Scan for the cell matching the given text and deliver its [x, y] coordinate at center. 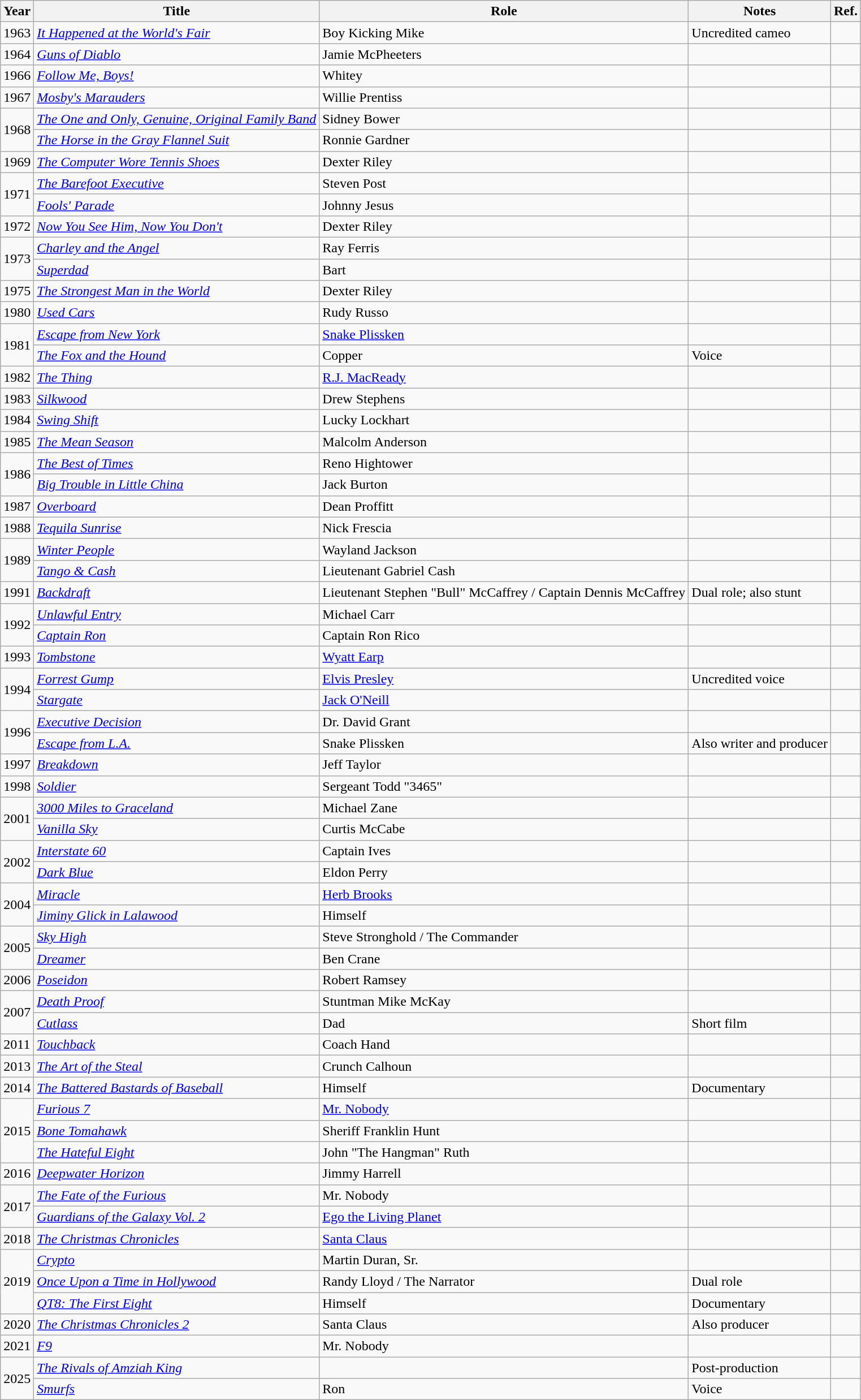
Dad [504, 1023]
1992 [17, 624]
Title [176, 11]
2004 [17, 904]
Post-production [760, 1368]
Tequila Sunrise [176, 528]
Once Upon a Time in Hollywood [176, 1281]
Michael Carr [504, 614]
The Art of the Steal [176, 1066]
Willie Prentiss [504, 97]
Captain Ron Rico [504, 636]
1981 [17, 345]
The Christmas Chronicles 2 [176, 1325]
1989 [17, 560]
Superdad [176, 270]
Touchback [176, 1045]
The Christmas Chronicles [176, 1238]
Ron [504, 1389]
Forrest Gump [176, 679]
Silkwood [176, 399]
Role [504, 11]
The One and Only, Genuine, Original Family Band [176, 119]
The Fate of the Furious [176, 1195]
2016 [17, 1174]
Guardians of the Galaxy Vol. 2 [176, 1217]
Copper [504, 356]
1980 [17, 313]
Also producer [760, 1325]
The Hateful Eight [176, 1152]
2014 [17, 1088]
1972 [17, 226]
1998 [17, 786]
The Battered Bastards of Baseball [176, 1088]
Stargate [176, 700]
Robert Ramsey [504, 980]
Sky High [176, 937]
Unlawful Entry [176, 614]
Guns of Diablo [176, 54]
The Mean Season [176, 442]
Jack O'Neill [504, 700]
Captain Ron [176, 636]
Ben Crane [504, 959]
Mosby's Marauders [176, 97]
Rudy Russo [504, 313]
Sidney Bower [504, 119]
Soldier [176, 786]
1996 [17, 733]
Tango & Cash [176, 571]
The Strongest Man in the World [176, 291]
Jiminy Glick in Lalawood [176, 915]
Jamie McPheeters [504, 54]
Ref. [846, 11]
Dual role [760, 1281]
3000 Miles to Graceland [176, 808]
1984 [17, 420]
2013 [17, 1066]
John "The Hangman" Ruth [504, 1152]
The Barefoot Executive [176, 183]
Also writer and producer [760, 743]
2001 [17, 819]
Interstate 60 [176, 851]
1997 [17, 765]
2005 [17, 947]
2006 [17, 980]
Dr. David Grant [504, 722]
Overboard [176, 506]
1968 [17, 130]
Uncredited voice [760, 679]
It Happened at the World's Fair [176, 33]
Escape from New York [176, 334]
1963 [17, 33]
Year [17, 11]
1988 [17, 528]
1985 [17, 442]
Steve Stronghold / The Commander [504, 937]
Jack Burton [504, 485]
Cutlass [176, 1023]
Bart [504, 270]
2011 [17, 1045]
Michael Zane [504, 808]
The Best of Times [176, 463]
Furious 7 [176, 1109]
Short film [760, 1023]
Ronnie Gardner [504, 140]
Curtis McCabe [504, 829]
Captain Ives [504, 851]
2018 [17, 1238]
QT8: The First Eight [176, 1303]
Malcolm Anderson [504, 442]
Jeff Taylor [504, 765]
Whitey [504, 76]
Ray Ferris [504, 248]
Backdraft [176, 592]
1969 [17, 162]
Coach Hand [504, 1045]
2007 [17, 1013]
Lieutenant Stephen "Bull" McCaffrey / Captain Dennis McCaffrey [504, 592]
1993 [17, 657]
2015 [17, 1131]
2021 [17, 1346]
Tombstone [176, 657]
Johnny Jesus [504, 205]
Dean Proffitt [504, 506]
2020 [17, 1325]
Swing Shift [176, 420]
Wyatt Earp [504, 657]
Crypto [176, 1260]
1964 [17, 54]
The Horse in the Gray Flannel Suit [176, 140]
F9 [176, 1346]
Breakdown [176, 765]
Smurfs [176, 1389]
2017 [17, 1206]
1994 [17, 690]
Winter People [176, 549]
The Rivals of Amziah King [176, 1368]
Herb Brooks [504, 894]
Jimmy Harrell [504, 1174]
1986 [17, 474]
Reno Hightower [504, 463]
2025 [17, 1379]
Ego the Living Planet [504, 1217]
Death Proof [176, 1002]
Sheriff Franklin Hunt [504, 1131]
R.J. MacReady [504, 377]
Escape from L.A. [176, 743]
1967 [17, 97]
Dreamer [176, 959]
Dual role; also stunt [760, 592]
Now You See Him, Now You Don't [176, 226]
Executive Decision [176, 722]
Crunch Calhoun [504, 1066]
1966 [17, 76]
The Computer Wore Tennis Shoes [176, 162]
2019 [17, 1281]
1987 [17, 506]
1983 [17, 399]
Fools' Parade [176, 205]
Eldon Perry [504, 872]
Deepwater Horizon [176, 1174]
The Thing [176, 377]
Nick Frescia [504, 528]
1982 [17, 377]
Follow Me, Boys! [176, 76]
Uncredited cameo [760, 33]
Lieutenant Gabriel Cash [504, 571]
1991 [17, 592]
Bone Tomahawk [176, 1131]
Dark Blue [176, 872]
Drew Stephens [504, 399]
The Fox and the Hound [176, 356]
Martin Duran, Sr. [504, 1260]
Wayland Jackson [504, 549]
Used Cars [176, 313]
Elvis Presley [504, 679]
Stuntman Mike McKay [504, 1002]
1973 [17, 259]
Miracle [176, 894]
Sergeant Todd "3465" [504, 786]
Vanilla Sky [176, 829]
1971 [17, 194]
Poseidon [176, 980]
Randy Lloyd / The Narrator [504, 1281]
Steven Post [504, 183]
Notes [760, 11]
Boy Kicking Mike [504, 33]
Charley and the Angel [176, 248]
Big Trouble in Little China [176, 485]
Lucky Lockhart [504, 420]
1975 [17, 291]
2002 [17, 861]
